Determine the (x, y) coordinate at the center of the cell enclosing the given text.  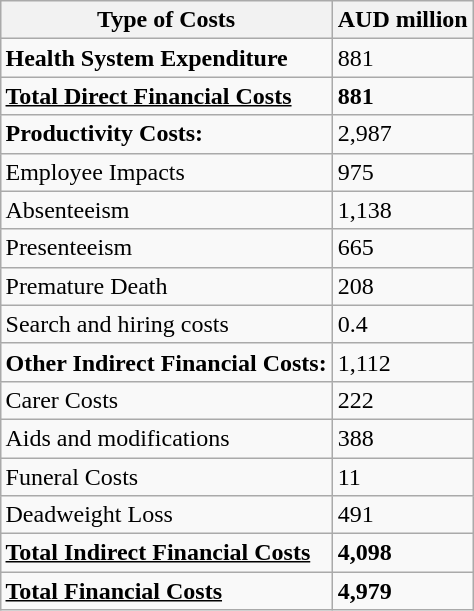
Health System Expenditure (166, 58)
Type of Costs (166, 20)
Total Financial Costs (166, 591)
Productivity Costs: (166, 134)
0.4 (402, 324)
1,112 (402, 362)
222 (402, 400)
975 (402, 172)
Search and hiring costs (166, 324)
665 (402, 248)
Carer Costs (166, 400)
1,138 (402, 210)
Funeral Costs (166, 477)
4,979 (402, 591)
Employee Impacts (166, 172)
491 (402, 515)
208 (402, 286)
Absenteeism (166, 210)
2,987 (402, 134)
Total Indirect Financial Costs (166, 553)
Presenteeism (166, 248)
4,098 (402, 553)
Other Indirect Financial Costs: (166, 362)
Premature Death (166, 286)
11 (402, 477)
AUD million (402, 20)
Total Direct Financial Costs (166, 96)
Deadweight Loss (166, 515)
Aids and modifications (166, 438)
388 (402, 438)
